Determine the [X, Y] coordinate at the center of the cell enclosing the given text.  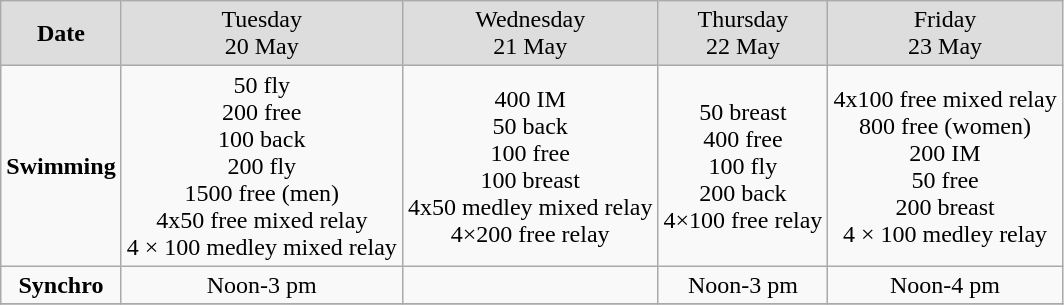
Tuesday 20 May [262, 34]
Wednesday 21 May [530, 34]
Friday 23 May [945, 34]
50 breast 400 free 100 fly 200 back 4×100 free relay [743, 166]
Thursday 22 May [743, 34]
Date [61, 34]
Synchro [61, 285]
4x100 free mixed relay 800 free (women) 200 IM 50 free 200 breast 4 × 100 medley relay [945, 166]
Swimming [61, 166]
Noon-4 pm [945, 285]
50 fly 200 free 100 back 200 fly 1500 free (men) 4x50 free mixed relay 4 × 100 medley mixed relay [262, 166]
400 IM 50 back 100 free 100 breast 4x50 medley mixed relay 4×200 free relay [530, 166]
